Capture the cell that displays the provided text and extract its (X, Y) central coordinate. 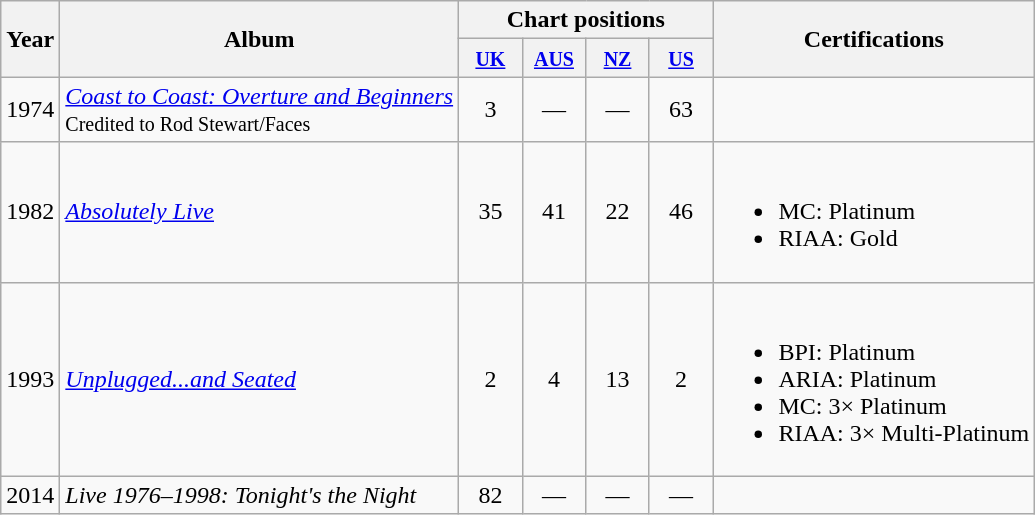
Unplugged...and Seated (260, 379)
3 (491, 110)
Chart positions (586, 20)
Album (260, 39)
1974 (30, 110)
UK (491, 58)
BPI: PlatinumARIA: PlatinumMC: 3× PlatinumRIAA: 3× Multi-Platinum (874, 379)
22 (618, 212)
Absolutely Live (260, 212)
2014 (30, 495)
Certifications (874, 39)
63 (681, 110)
82 (491, 495)
4 (554, 379)
NZ (618, 58)
1993 (30, 379)
Live 1976–1998: Tonight's the Night (260, 495)
1982 (30, 212)
AUS (554, 58)
35 (491, 212)
41 (554, 212)
13 (618, 379)
MC: PlatinumRIAA: Gold (874, 212)
Year (30, 39)
46 (681, 212)
Coast to Coast: Overture and Beginners Credited to Rod Stewart/Faces (260, 110)
US (681, 58)
